Search for the cell housing the specified text and yield its (X, Y) center coordinate. 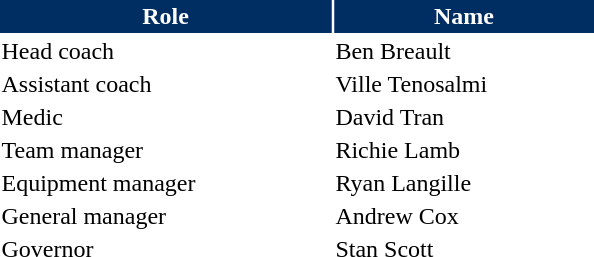
Ville Tenosalmi (464, 84)
Richie Lamb (464, 150)
Ryan Langille (464, 183)
General manager (166, 216)
Medic (166, 117)
Team manager (166, 150)
Head coach (166, 51)
Equipment manager (166, 183)
Role (166, 16)
Ben Breault (464, 51)
Andrew Cox (464, 216)
David Tran (464, 117)
Name (464, 16)
Assistant coach (166, 84)
